Scan for the cell matching the given text and deliver its (X, Y) coordinate at center. 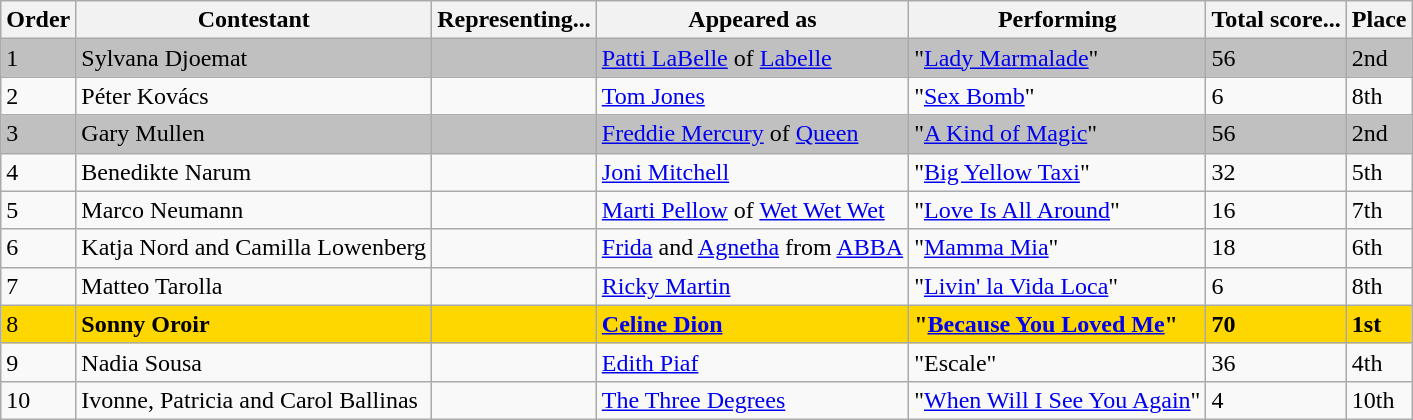
Gary Mullen (254, 134)
Representing... (514, 20)
Patti LaBelle of Labelle (752, 58)
7th (1379, 210)
10th (1379, 400)
"A Kind of Magic" (1058, 134)
Marti Pellow of Wet Wet Wet (752, 210)
Performing (1058, 20)
5th (1379, 172)
Freddie Mercury of Queen (752, 134)
Place (1379, 20)
"Love Is All Around" (1058, 210)
"Because You Loved Me" (1058, 324)
1 (38, 58)
Order (38, 20)
Katja Nord and Camilla Lowenberg (254, 248)
10 (38, 400)
Joni Mitchell (752, 172)
2 (38, 96)
18 (1276, 248)
Péter Kovács (254, 96)
Tom Jones (752, 96)
7 (38, 286)
"Lady Marmalade" (1058, 58)
4th (1379, 362)
Frida and Agnetha from ABBA (752, 248)
Nadia Sousa (254, 362)
"Sex Bomb" (1058, 96)
Ivonne, Patricia and Carol Ballinas (254, 400)
Total score... (1276, 20)
Sylvana Djoemat (254, 58)
1st (1379, 324)
Contestant (254, 20)
Edith Piaf (752, 362)
Ricky Martin (752, 286)
32 (1276, 172)
Celine Dion (752, 324)
The Three Degrees (752, 400)
Marco Neumann (254, 210)
16 (1276, 210)
"Livin' la Vida Loca" (1058, 286)
"When Will I See You Again" (1058, 400)
70 (1276, 324)
8 (38, 324)
"Escale" (1058, 362)
Appeared as (752, 20)
Benedikte Narum (254, 172)
Sonny Oroir (254, 324)
Matteo Tarolla (254, 286)
"Mamma Mia" (1058, 248)
"Big Yellow Taxi" (1058, 172)
6th (1379, 248)
36 (1276, 362)
5 (38, 210)
9 (38, 362)
3 (38, 134)
